Find where the given text appears and provide that cell's center as [X, Y] coordinate. 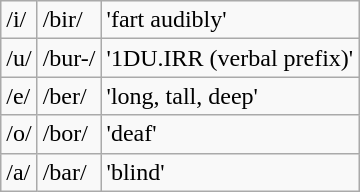
/bar/ [69, 172]
/a/ [19, 172]
/i/ [19, 20]
'deaf' [230, 134]
/bir/ [69, 20]
/bor/ [69, 134]
/bur-/ [69, 58]
/e/ [19, 96]
/u/ [19, 58]
/ber/ [69, 96]
'blind' [230, 172]
'fart audibly' [230, 20]
'1DU.IRR (verbal prefix)' [230, 58]
/o/ [19, 134]
'long, tall, deep' [230, 96]
